Search for the cell housing the specified text and yield its (X, Y) center coordinate. 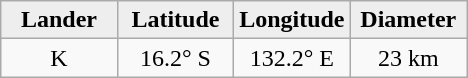
16.2° S (175, 58)
23 km (408, 58)
Latitude (175, 20)
Lander (59, 20)
132.2° E (292, 58)
Longitude (292, 20)
Diameter (408, 20)
K (59, 58)
